Find where the given text appears and provide that cell's center as [X, Y] coordinate. 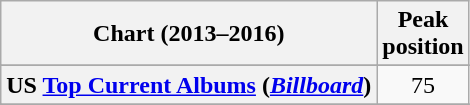
75 [423, 85]
Chart (2013–2016) [189, 34]
Peak position [423, 34]
US Top Current Albums (Billboard) [189, 85]
